Locate the cell with the specified text and output its [x, y] center coordinate. 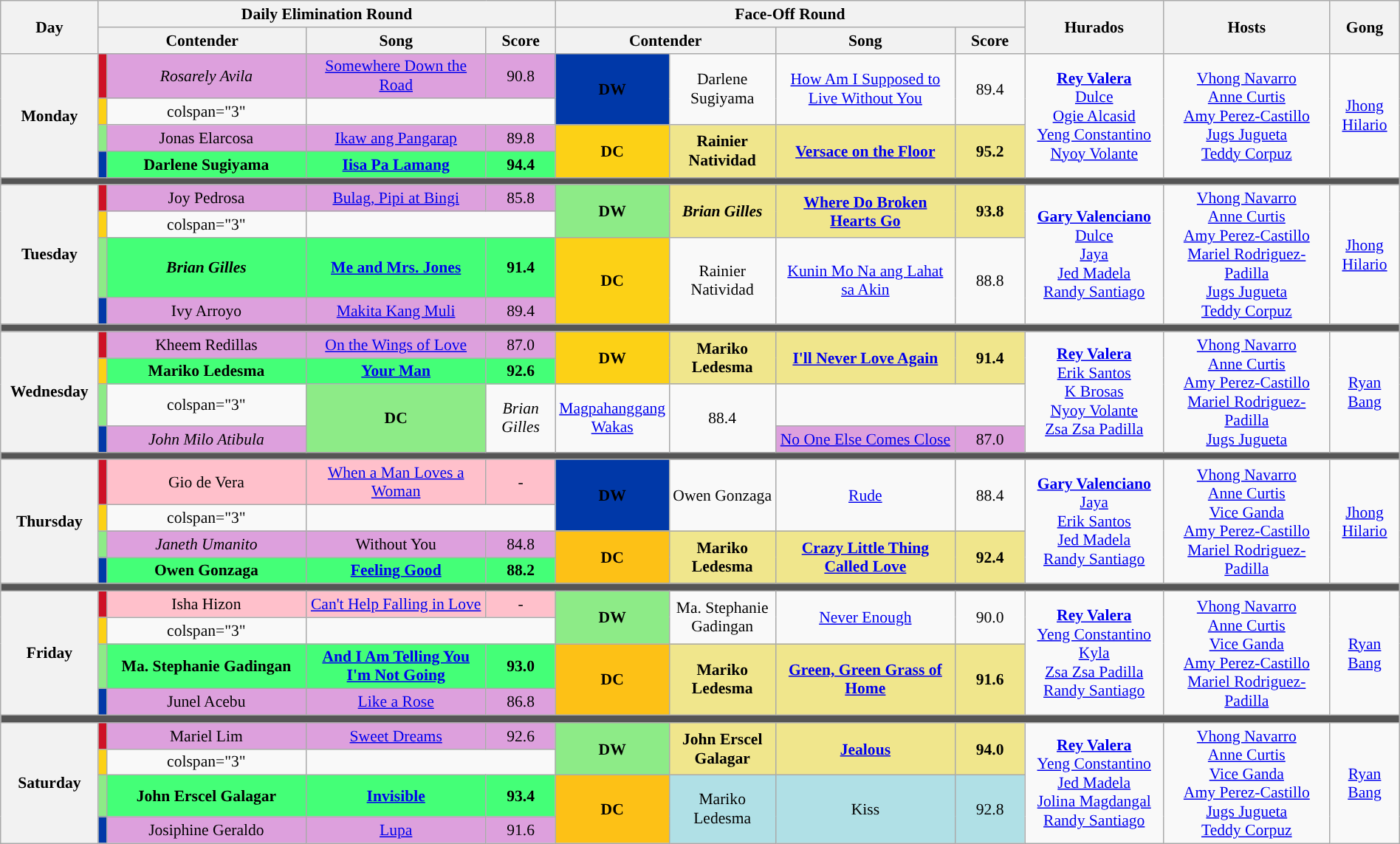
Rey ValeraErik SantosK BrosasNyoy VolanteZsa Zsa Padilla [1094, 391]
Gary ValencianoDulceJayaJed MadelaRandy Santiago [1094, 255]
Friday [49, 653]
Can't Help Falling in Love [396, 605]
92.8 [990, 809]
Rey ValeraYeng ConstantinoKylaZsa Zsa PadillaRandy Santiago [1094, 653]
Josiphine Geraldo [206, 830]
Vhong NavarroAnne CurtisVice GandaAmy Perez-CastilloJugs JuguetaTeddy Corpuz [1246, 783]
Saturday [49, 783]
Day [49, 27]
93.8 [990, 211]
Janeth Umanito [206, 544]
Rey ValeraYeng ConstantinoJed MadelaJolina MagdangalRandy Santiago [1094, 783]
94.0 [990, 749]
88.8 [990, 281]
Bulag, Pipi at Bingi [396, 199]
I'll Never Love Again [865, 357]
And I Am Telling You I'm Not Going [396, 666]
Rosarely Avila [206, 75]
Vhong NavarroAnne CurtisAmy Perez-CastilloMariel Rodriguez-PadillaJugs Jugueta [1246, 391]
Sweet Dreams [396, 736]
When a Man Loves a Woman [396, 483]
90.0 [990, 617]
Vhong NavarroAnne CurtisAmy Perez-CastilloJugs JuguetaTeddy Corpuz [1246, 115]
Green, Green Grass of Home [865, 679]
Daily Elimination Round [326, 14]
Feeling Good [396, 571]
94.4 [521, 165]
Ikaw ang Pangarap [396, 138]
Magpahanggang Wakas [612, 419]
Kiss [865, 809]
Face-Off Round [790, 14]
Rey ValeraDulceOgie AlcasidYeng ConstantinoNyoy Volante [1094, 115]
84.8 [521, 544]
88.2 [521, 571]
Like a Rose [396, 702]
Makita Kang Muli [396, 312]
Somewhere Down the Road [396, 75]
Jonas Elarcosa [206, 138]
92.4 [990, 557]
95.2 [990, 151]
Wednesday [49, 391]
90.8 [521, 75]
Versace on the Floor [865, 151]
Me and Mrs. Jones [396, 268]
Gary ValencianoJayaErik SantosJed MadelaRandy Santiago [1094, 522]
Kunin Mo Na ang Lahat sa Akin [865, 281]
93.4 [521, 796]
Crazy Little Thing Called Love [865, 557]
Invisible [396, 796]
Never Enough [865, 617]
Without You [396, 544]
Junel Acebu [206, 702]
Jealous [865, 749]
Rude [865, 496]
Gio de Vera [206, 483]
Gong [1365, 27]
Your Man [396, 371]
Where Do Broken Hearts Go [865, 211]
Monday [49, 115]
Joy Pedrosa [206, 199]
Mariel Lim [206, 736]
Lupa [396, 830]
Ivy Arroyo [206, 312]
93.0 [521, 666]
John Milo Atibula [206, 439]
How Am I Supposed to Live Without You [865, 89]
Isha Hizon [206, 605]
Hosts [1246, 27]
No One Else Comes Close [865, 439]
On the Wings of Love [396, 345]
Thursday [49, 522]
85.8 [521, 199]
Vhong NavarroAnne CurtisAmy Perez-CastilloMariel Rodriguez-PadillaJugs JuguetaTeddy Corpuz [1246, 255]
86.8 [521, 702]
Hurados [1094, 27]
Iisa Pa Lamang [396, 165]
89.8 [521, 138]
Tuesday [49, 255]
Kheem Redillas [206, 345]
